Search for the cell housing the specified text and yield its [X, Y] center coordinate. 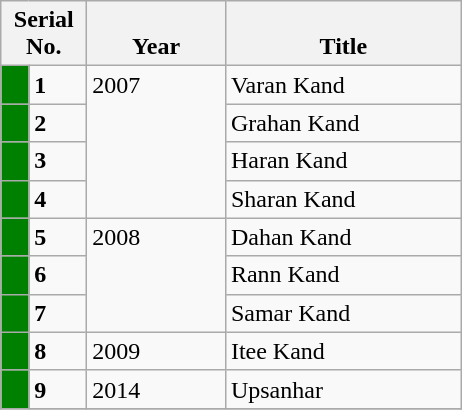
Upsanhar [343, 389]
Sharan Kand [343, 199]
2007 [156, 142]
Grahan Kand [343, 123]
Title [343, 34]
Varan Kand [343, 85]
Samar Kand [343, 313]
2014 [156, 389]
2009 [156, 351]
4 [58, 199]
Dahan Kand [343, 237]
Serial No. [44, 34]
3 [58, 161]
Rann Kand [343, 275]
2008 [156, 275]
Haran Kand [343, 161]
9 [58, 389]
8 [58, 351]
5 [58, 237]
Year [156, 34]
1 [58, 85]
6 [58, 275]
Itee Kand [343, 351]
7 [58, 313]
2 [58, 123]
